Pinpoint the cell where the given text exists, returning its [X, Y] midpoint coordinate. 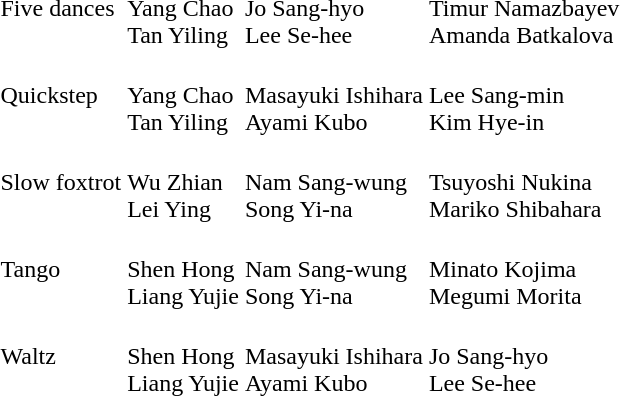
Tsuyoshi NukinaMariko Shibahara [524, 182]
Shen HongLiang Yujie [184, 269]
Minato KojimaMegumi Morita [524, 269]
Lee Sang-minKim Hye-in [524, 95]
Wu ZhianLei Ying [184, 182]
Masayuki IshiharaAyami Kubo [334, 95]
Yang ChaoTan Yiling [184, 95]
